Capture the cell that displays the provided text and extract its [X, Y] central coordinate. 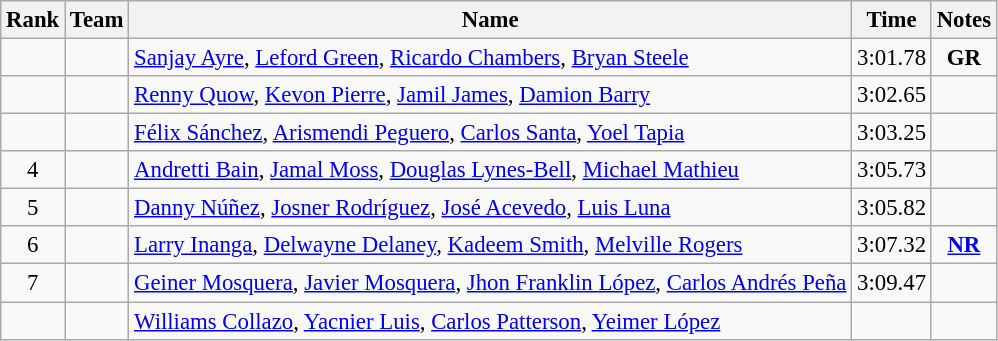
3:05.73 [892, 170]
3:01.78 [892, 58]
Renny Quow, Kevon Pierre, Jamil James, Damion Barry [490, 95]
3:05.82 [892, 208]
Team [97, 20]
Rank [33, 20]
GR [964, 58]
3:09.47 [892, 283]
NR [964, 245]
Geiner Mosquera, Javier Mosquera, Jhon Franklin López, Carlos Andrés Peña [490, 283]
3:03.25 [892, 133]
Danny Núñez, Josner Rodríguez, José Acevedo, Luis Luna [490, 208]
Andretti Bain, Jamal Moss, Douglas Lynes-Bell, Michael Mathieu [490, 170]
6 [33, 245]
Name [490, 20]
Time [892, 20]
Williams Collazo, Yacnier Luis, Carlos Patterson, Yeimer López [490, 321]
Sanjay Ayre, Leford Green, Ricardo Chambers, Bryan Steele [490, 58]
3:07.32 [892, 245]
4 [33, 170]
3:02.65 [892, 95]
7 [33, 283]
Félix Sánchez, Arismendi Peguero, Carlos Santa, Yoel Tapia [490, 133]
5 [33, 208]
Notes [964, 20]
Larry Inanga, Delwayne Delaney, Kadeem Smith, Melville Rogers [490, 245]
